Find where the given text appears and provide that cell's center as (x, y) coordinate. 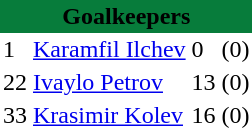
22 (15, 82)
Ivaylo Petrov (110, 82)
1 (15, 50)
Karamfil Ilchev (110, 50)
13 (204, 82)
0 (204, 50)
